Capture the cell that displays the provided text and extract its [x, y] central coordinate. 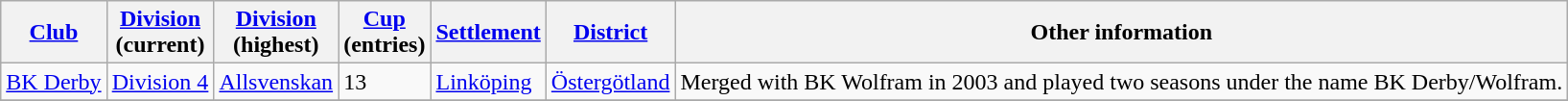
Club [54, 33]
Division (current) [160, 33]
Other information [1122, 33]
Division 4 [160, 82]
Settlement [488, 33]
BK Derby [54, 82]
Division (highest) [276, 33]
Linköping [488, 82]
Cup (entries) [385, 33]
District [610, 33]
Merged with BK Wolfram in 2003 and played two seasons under the name BK Derby/Wolfram. [1122, 82]
Östergötland [610, 82]
Allsvenskan [276, 82]
13 [385, 82]
